For the text-containing cell, return its midpoint in [X, Y] coordinate format. 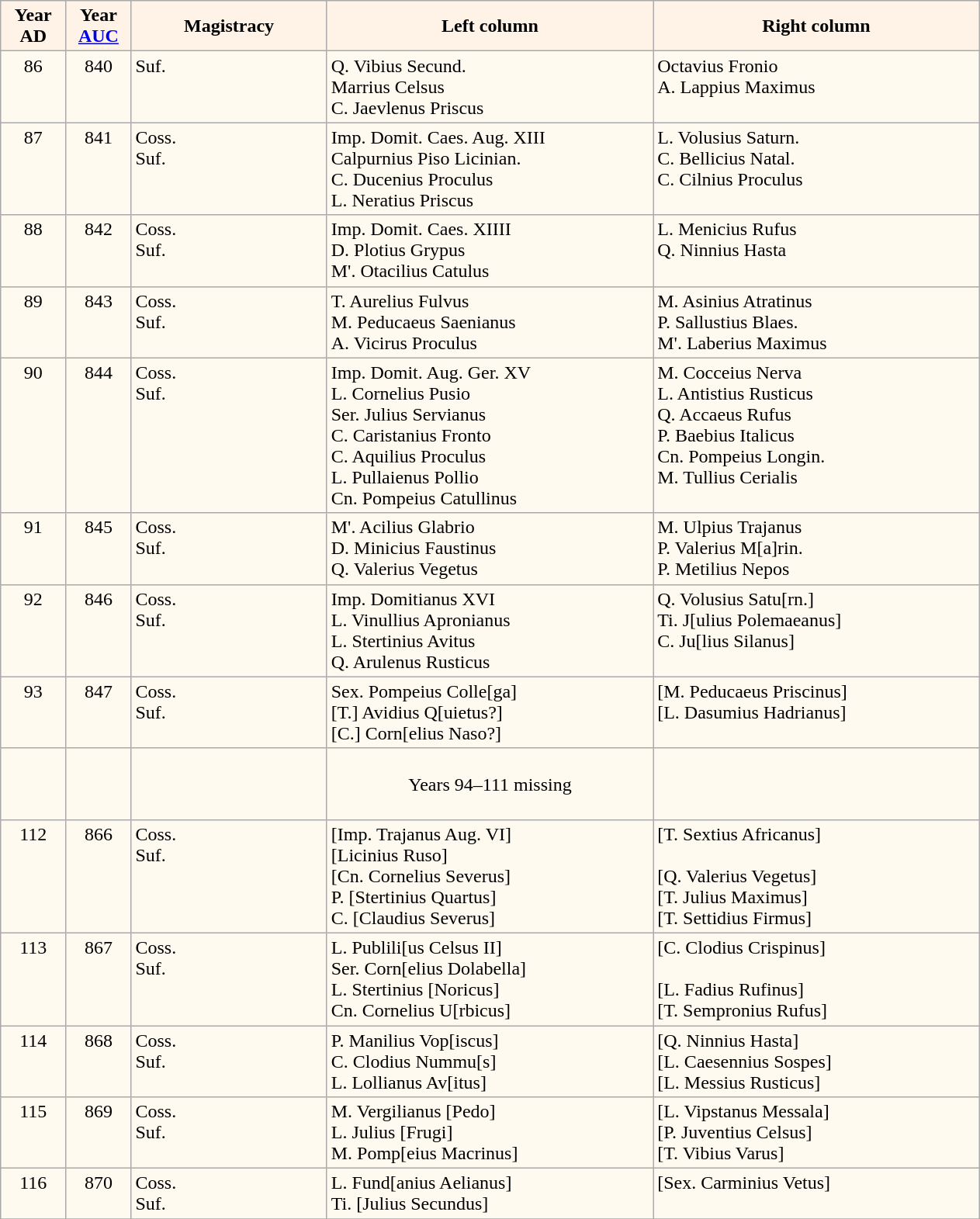
841 [99, 169]
Suf. [229, 87]
L. Menicius RufusQ. Ninnius Hasta [816, 251]
840 [99, 87]
112 [33, 876]
Q. Vibius Secund.Marrius CelsusC. Jaevlenus Priscus [490, 87]
91 [33, 549]
Imp. Domitianus XVIL. Vinullius ApronianusL. Stertinius AvitusQ. Arulenus Rusticus [490, 630]
90 [33, 435]
YearAUC [99, 26]
Octavius FronioA. Lappius Maximus [816, 87]
[L. Vipstanus Messala][P. Juventius Celsus][T. Vibius Varus] [816, 1133]
116 [33, 1193]
Years 94–111 missing [490, 784]
M. Ulpius TrajanusP. Valerius M[a]rin.P. Metilius Nepos [816, 549]
T. Aurelius FulvusM. Peducaeus SaenianusA. Vicirus Proculus [490, 322]
845 [99, 549]
P. Manilius Vop[iscus]C. Clodius Nummu[s]L. Lollianus Av[itus] [490, 1061]
870 [99, 1193]
89 [33, 322]
[Q. Ninnius Hasta][L. Caesennius Sospes][L. Messius Rusticus] [816, 1061]
115 [33, 1133]
869 [99, 1133]
86 [33, 87]
866 [99, 876]
M'. Acilius GlabrioD. Minicius FaustinusQ. Valerius Vegetus [490, 549]
L. Publili[us Celsus II]Ser. Corn[elius Dolabella]L. Stertinius [Noricus]Cn. Cornelius U[rbicus] [490, 979]
868 [99, 1061]
[T. Sextius Africanus][Q. Valerius Vegetus][T. Julius Maximus][T. Settidius Firmus] [816, 876]
M. Vergilianus [Pedo]L. Julius [Frugi]M. Pomp[eius Macrinus] [490, 1133]
[Imp. Trajanus Aug. VI][Licinius Ruso][Cn. Cornelius Severus]P. [Stertinius Quartus]C. [Claudius Severus] [490, 876]
Q. Volusius Satu[rn.]Ti. J[ulius Polemaeanus]C. Ju[lius Silanus] [816, 630]
L. Fund[anius Aelianus]Ti. [Julius Secundus] [490, 1193]
Right column [816, 26]
[Sex. Carminius Vetus] [816, 1193]
846 [99, 630]
Left column [490, 26]
Magistracy [229, 26]
88 [33, 251]
[C. Clodius Crispinus][L. Fadius Rufinus][T. Sempronius Rufus] [816, 979]
L. Volusius Saturn.C. Bellicius Natal.C. Cilnius Proculus [816, 169]
Imp. Domit. Caes. XIIIID. Plotius GrypusM'. Otacilius Catulus [490, 251]
M. Asinius AtratinusP. Sallustius Blaes.M'. Laberius Maximus [816, 322]
Imp. Domit. Aug. Ger. XVL. Cornelius PusioSer. Julius ServianusC. Caristanius FrontoC. Aquilius ProculusL. Pullaienus PollioCn. Pompeius Catullinus [490, 435]
847 [99, 712]
92 [33, 630]
Imp. Domit. Caes. Aug. XIIICalpurnius Piso Licinian.C. Ducenius ProculusL. Neratius Priscus [490, 169]
Sex. Pompeius Colle[ga][T.] Avidius Q[uietus?][C.] Corn[elius Naso?] [490, 712]
113 [33, 979]
844 [99, 435]
93 [33, 712]
87 [33, 169]
843 [99, 322]
[M. Peducaeus Priscinus][L. Dasumius Hadrianus] [816, 712]
YearAD [33, 26]
867 [99, 979]
842 [99, 251]
M. Cocceius NervaL. Antistius RusticusQ. Accaeus RufusP. Baebius ItalicusCn. Pompeius Longin.M. Tullius Cerialis [816, 435]
114 [33, 1061]
